Locate the cell with the specified text and output its [X, Y] center coordinate. 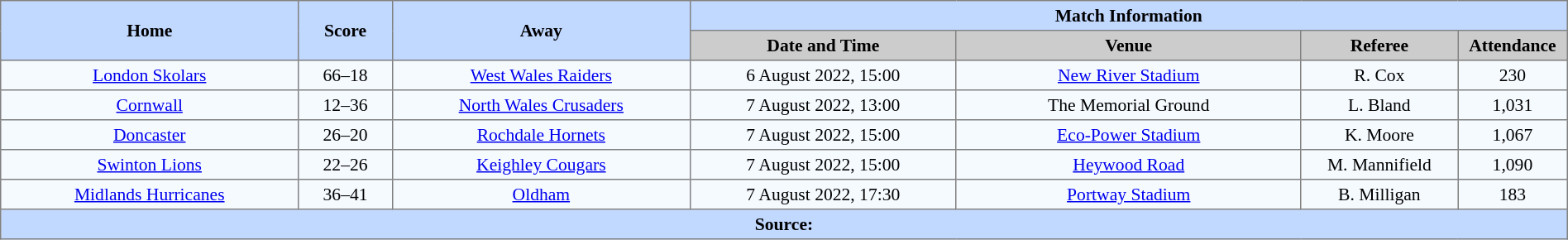
M. Mannifield [1379, 165]
Score [346, 31]
B. Milligan [1379, 194]
The Memorial Ground [1128, 105]
London Skolars [150, 75]
7 August 2022, 17:30 [823, 194]
New River Stadium [1128, 75]
R. Cox [1379, 75]
North Wales Crusaders [541, 105]
Source: [784, 224]
12–36 [346, 105]
Attendance [1513, 46]
Heywood Road [1128, 165]
Swinton Lions [150, 165]
66–18 [346, 75]
West Wales Raiders [541, 75]
36–41 [346, 194]
K. Moore [1379, 135]
Home [150, 31]
Midlands Hurricanes [150, 194]
Referee [1379, 46]
Venue [1128, 46]
Oldham [541, 194]
183 [1513, 194]
1,090 [1513, 165]
Away [541, 31]
Match Information [1128, 16]
22–26 [346, 165]
1,031 [1513, 105]
Doncaster [150, 135]
6 August 2022, 15:00 [823, 75]
26–20 [346, 135]
Keighley Cougars [541, 165]
Date and Time [823, 46]
L. Bland [1379, 105]
230 [1513, 75]
Eco-Power Stadium [1128, 135]
Rochdale Hornets [541, 135]
Cornwall [150, 105]
Portway Stadium [1128, 194]
7 August 2022, 13:00 [823, 105]
1,067 [1513, 135]
